Provide the (x, y) coordinate of the cell's center where the given text is located.  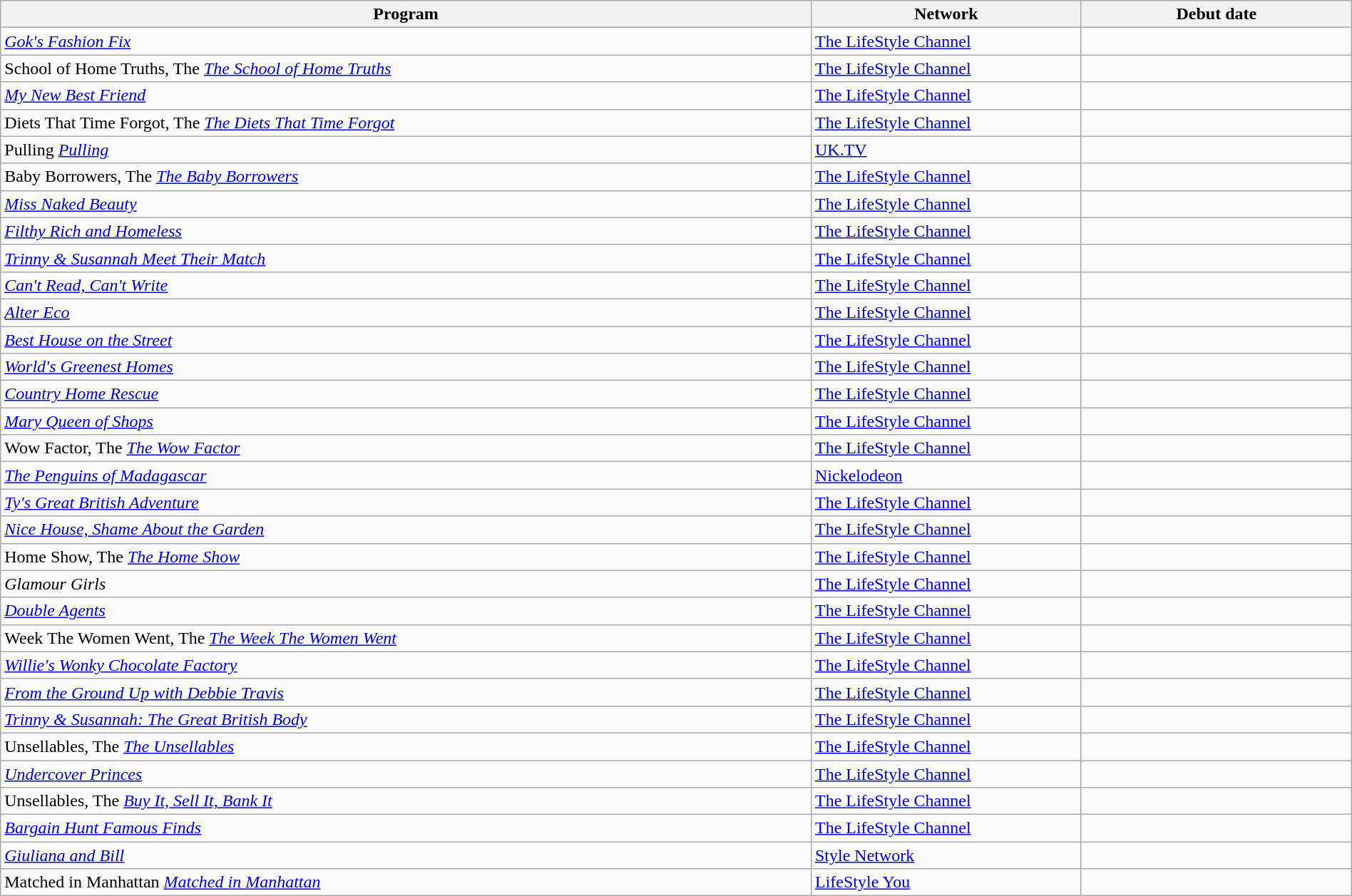
Diets That Time Forgot, The The Diets That Time Forgot (406, 123)
Alter Eco (406, 312)
UK.TV (946, 150)
Network (946, 14)
Wow Factor, The The Wow Factor (406, 448)
Giuliana and Bill (406, 855)
Matched in Manhattan Matched in Manhattan (406, 882)
Home Show, The The Home Show (406, 557)
Best House on the Street (406, 340)
Nickelodeon (946, 475)
Program (406, 14)
From the Ground Up with Debbie Travis (406, 692)
Glamour Girls (406, 584)
Nice House, Shame About the Garden (406, 530)
Baby Borrowers, The The Baby Borrowers (406, 177)
Trinny & Susannah: The Great British Body (406, 719)
Filthy Rich and Homeless (406, 231)
Ty's Great British Adventure (406, 503)
My New Best Friend (406, 96)
Week The Women Went, The The Week The Women Went (406, 638)
Debut date (1217, 14)
Willie's Wonky Chocolate Factory (406, 665)
School of Home Truths, The The School of Home Truths (406, 68)
World's Greenest Homes (406, 367)
Trinny & Susannah Meet Their Match (406, 258)
Pulling Pulling (406, 150)
The Penguins of Madagascar (406, 475)
Unsellables, The Buy It, Sell It, Bank It (406, 801)
Country Home Rescue (406, 394)
Mary Queen of Shops (406, 421)
Undercover Princes (406, 773)
Unsellables, The The Unsellables (406, 746)
Bargain Hunt Famous Finds (406, 828)
Double Agents (406, 611)
LifeStyle You (946, 882)
Miss Naked Beauty (406, 204)
Can't Read, Can't Write (406, 285)
Style Network (946, 855)
Gok's Fashion Fix (406, 41)
